Locate the cell with the specified text and output its (x, y) center coordinate. 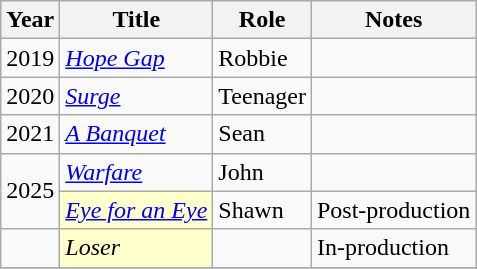
2025 (30, 191)
Role (262, 20)
Notes (393, 20)
Hope Gap (136, 58)
Eye for an Eye (136, 210)
Shawn (262, 210)
A Banquet (136, 134)
Surge (136, 96)
Teenager (262, 96)
Title (136, 20)
John (262, 172)
In-production (393, 248)
Loser (136, 248)
Warfare (136, 172)
Robbie (262, 58)
2020 (30, 96)
2019 (30, 58)
Post-production (393, 210)
Year (30, 20)
Sean (262, 134)
2021 (30, 134)
